Pinpoint the cell where the given text exists, returning its (X, Y) midpoint coordinate. 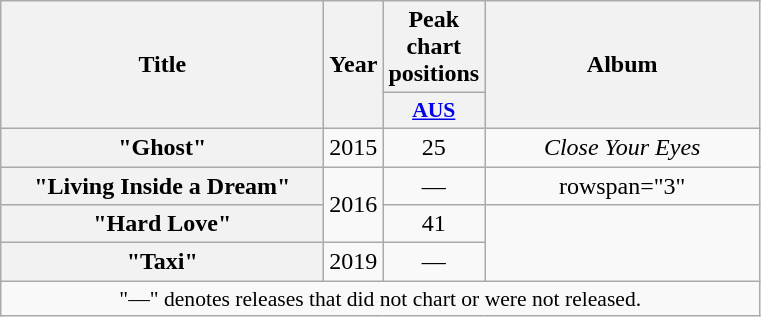
"—" denotes releases that did not chart or were not released. (380, 299)
AUS (434, 111)
Album (622, 65)
"Hard Love" (162, 224)
Year (354, 65)
2016 (354, 204)
Peak chart positions (434, 47)
"Living Inside a Dream" (162, 185)
25 (434, 147)
Close Your Eyes (622, 147)
41 (434, 224)
"Ghost" (162, 147)
rowspan="3" (622, 185)
2019 (354, 262)
"Taxi" (162, 262)
Title (162, 65)
2015 (354, 147)
